Find where the given text appears and provide that cell's center as [x, y] coordinate. 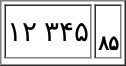
۱۲ ۳۴۵ [48, 31]
۸۵ [108, 31]
